Provide the [X, Y] coordinate of the cell's center where the given text is located.  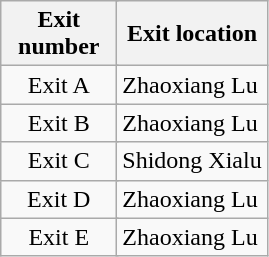
Exit location [192, 34]
Exit C [59, 161]
Exit E [59, 237]
Shidong Xialu [192, 161]
Exit number [59, 34]
Exit B [59, 123]
Exit D [59, 199]
Exit A [59, 85]
